Output the [X, Y] coordinate of the center of the cell containing the given text.  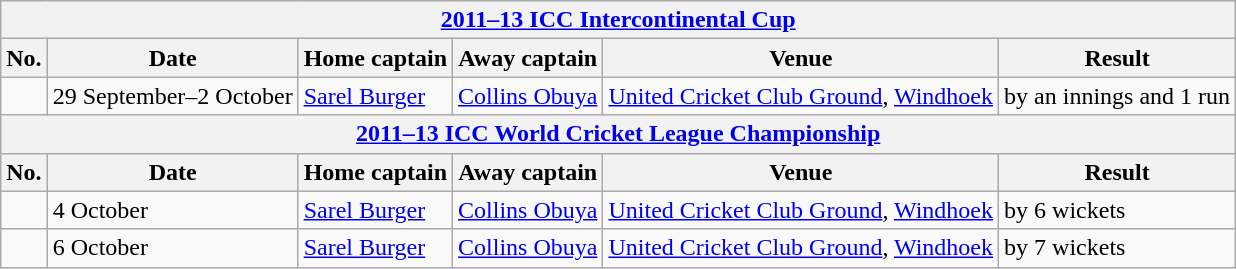
2011–13 ICC World Cricket League Championship [618, 134]
4 October [172, 210]
by an innings and 1 run [1118, 96]
2011–13 ICC Intercontinental Cup [618, 20]
29 September–2 October [172, 96]
by 7 wickets [1118, 248]
6 October [172, 248]
by 6 wickets [1118, 210]
